Provide the (x, y) coordinate of the cell's center where the given text is located.  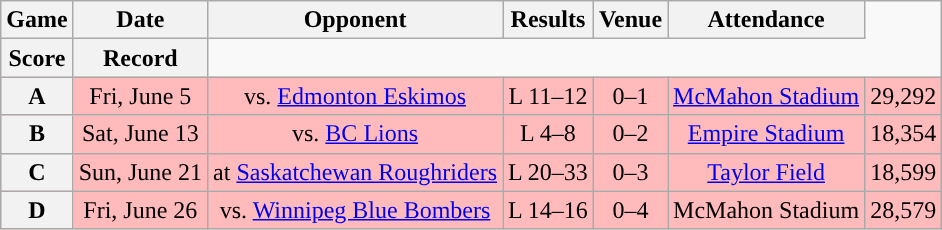
vs. BC Lions (356, 134)
18,354 (904, 134)
0–2 (630, 134)
Venue (630, 20)
L 20–33 (548, 172)
L 4–8 (548, 134)
0–4 (630, 210)
A (37, 96)
0–1 (630, 96)
at Saskatchewan Roughriders (356, 172)
Date (140, 20)
Score (37, 58)
Taylor Field (766, 172)
18,599 (904, 172)
Results (548, 20)
Fri, June 5 (140, 96)
L 14–16 (548, 210)
0–3 (630, 172)
Game (37, 20)
Opponent (356, 20)
28,579 (904, 210)
vs. Winnipeg Blue Bombers (356, 210)
vs. Edmonton Eskimos (356, 96)
Sat, June 13 (140, 134)
Fri, June 26 (140, 210)
29,292 (904, 96)
D (37, 210)
Record (140, 58)
B (37, 134)
Sun, June 21 (140, 172)
Attendance (766, 20)
C (37, 172)
Empire Stadium (766, 134)
L 11–12 (548, 96)
